From the cell containing the given text, extract its center point as [x, y] coordinate. 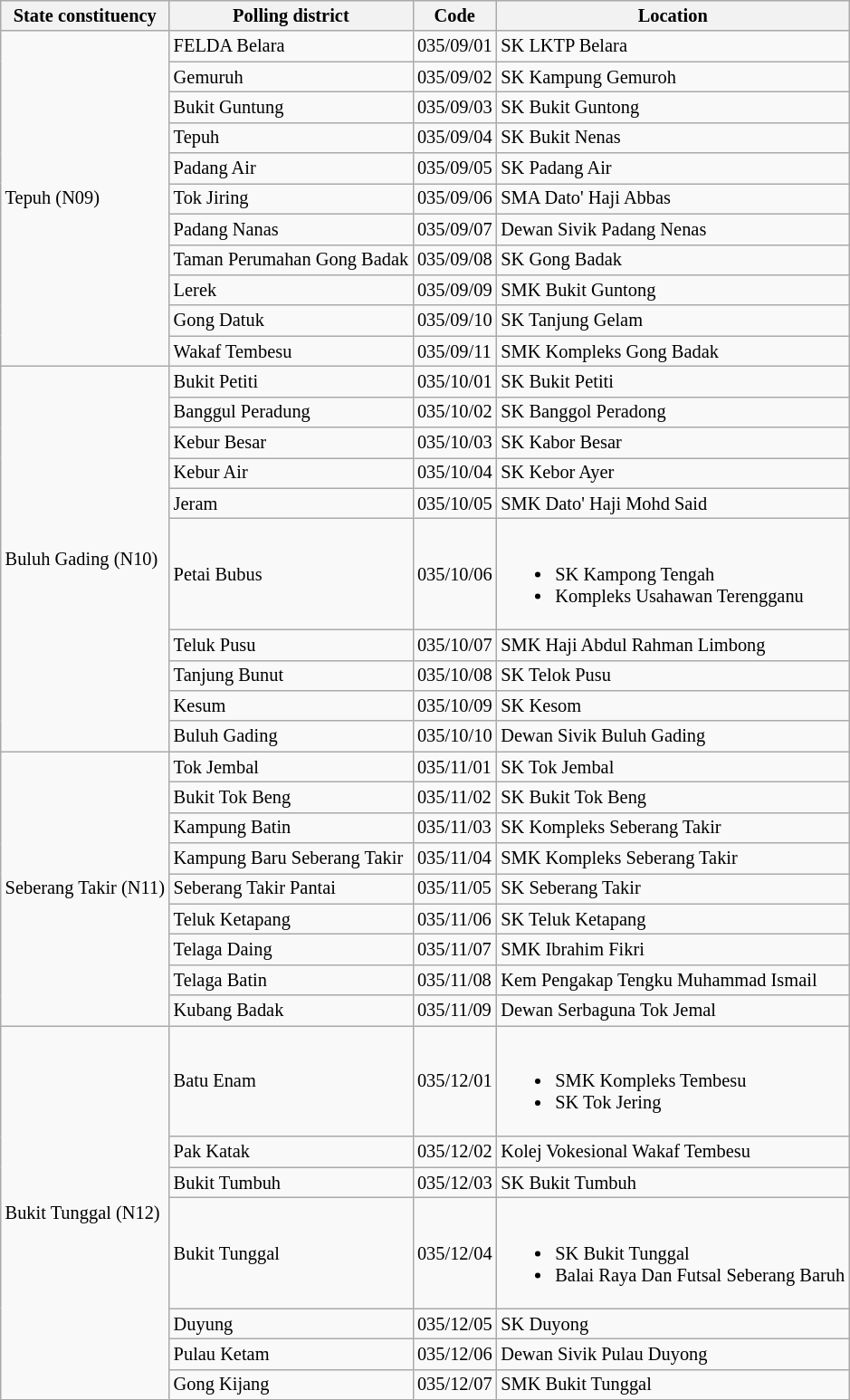
035/11/07 [454, 950]
SK Banggol Peradong [673, 412]
035/10/08 [454, 676]
Gemuruh [291, 77]
035/11/03 [454, 828]
035/12/01 [454, 1080]
Batu Enam [291, 1080]
035/12/05 [454, 1324]
035/09/08 [454, 260]
Bukit Tunggal (N12) [85, 1212]
SMA Dato' Haji Abbas [673, 198]
035/11/04 [454, 858]
Tanjung Bunut [291, 676]
035/09/09 [454, 290]
035/09/04 [454, 138]
Banggul Peradung [291, 412]
035/11/02 [454, 797]
SK Kesom [673, 705]
Tok Jiring [291, 198]
035/09/07 [454, 229]
Teluk Ketapang [291, 919]
Kampung Baru Seberang Takir [291, 858]
Pak Katak [291, 1152]
035/10/03 [454, 443]
Tepuh (N09) [85, 198]
Gong Kijang [291, 1385]
SK Kabor Besar [673, 443]
Buluh Gading (N10) [85, 558]
Kampung Batin [291, 828]
035/12/04 [454, 1252]
Kebur Air [291, 473]
SMK Haji Abdul Rahman Limbong [673, 645]
SK Bukit Petiti [673, 381]
Tepuh [291, 138]
SK Bukit TunggalBalai Raya Dan Futsal Seberang Baruh [673, 1252]
035/10/02 [454, 412]
SK Seberang Takir [673, 888]
035/09/06 [454, 198]
SMK Bukit Tunggal [673, 1385]
SK Tanjung Gelam [673, 321]
SK Bukit Tumbuh [673, 1183]
035/12/02 [454, 1152]
Telaga Daing [291, 950]
Kebur Besar [291, 443]
Kem Pengakap Tengku Muhammad Ismail [673, 980]
Teluk Pusu [291, 645]
Tok Jembal [291, 767]
Dewan Sivik Buluh Gading [673, 736]
035/11/01 [454, 767]
Telaga Batin [291, 980]
035/09/01 [454, 46]
035/10/10 [454, 736]
Wakaf Tembesu [291, 351]
SMK Kompleks TembesuSK Tok Jering [673, 1080]
SK Kampong TengahKompleks Usahawan Terengganu [673, 573]
035/09/03 [454, 107]
Kolej Vokesional Wakaf Tembesu [673, 1152]
Duyung [291, 1324]
Bukit Tunggal [291, 1252]
Petai Bubus [291, 573]
Dewan Sivik Pulau Duyong [673, 1354]
SK Kompleks Seberang Takir [673, 828]
Kesum [291, 705]
035/09/11 [454, 351]
SK LKTP Belara [673, 46]
SK Bukit Guntong [673, 107]
035/12/06 [454, 1354]
Gong Datuk [291, 321]
SK Padang Air [673, 168]
035/11/06 [454, 919]
SK Tok Jembal [673, 767]
SK Gong Badak [673, 260]
FELDA Belara [291, 46]
035/10/04 [454, 473]
SK Kampung Gemuroh [673, 77]
SMK Kompleks Gong Badak [673, 351]
035/12/07 [454, 1385]
035/10/07 [454, 645]
Bukit Guntung [291, 107]
Seberang Takir Pantai [291, 888]
035/11/09 [454, 1011]
SK Kebor Ayer [673, 473]
035/10/01 [454, 381]
Pulau Ketam [291, 1354]
035/10/09 [454, 705]
SMK Kompleks Seberang Takir [673, 858]
Polling district [291, 15]
035/09/02 [454, 77]
Jeram [291, 503]
Lerek [291, 290]
Bukit Tok Beng [291, 797]
Kubang Badak [291, 1011]
Location [673, 15]
Taman Perumahan Gong Badak [291, 260]
Padang Nanas [291, 229]
035/11/08 [454, 980]
Bukit Tumbuh [291, 1183]
SK Duyong [673, 1324]
SK Telok Pusu [673, 676]
035/10/06 [454, 573]
035/12/03 [454, 1183]
Dewan Sivik Padang Nenas [673, 229]
SK Bukit Nenas [673, 138]
035/11/05 [454, 888]
035/09/05 [454, 168]
State constituency [85, 15]
Buluh Gading [291, 736]
SMK Ibrahim Fikri [673, 950]
Seberang Takir (N11) [85, 889]
Dewan Serbaguna Tok Jemal [673, 1011]
035/10/05 [454, 503]
035/09/10 [454, 321]
SMK Bukit Guntong [673, 290]
SK Teluk Ketapang [673, 919]
SMK Dato' Haji Mohd Said [673, 503]
Bukit Petiti [291, 381]
Code [454, 15]
SK Bukit Tok Beng [673, 797]
Padang Air [291, 168]
